From the cell containing the given text, extract its center point as [X, Y] coordinate. 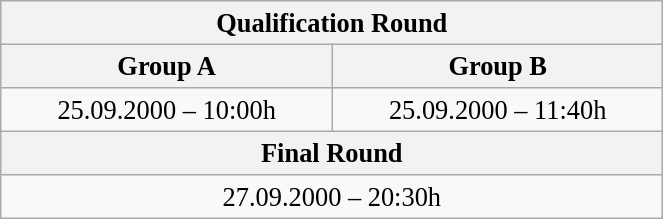
Qualification Round [332, 22]
Group B [497, 66]
25.09.2000 – 10:00h [167, 109]
Group A [167, 66]
27.09.2000 – 20:30h [332, 197]
Final Round [332, 153]
25.09.2000 – 11:40h [497, 109]
